Return [x, y] of the center of cell containing provided text 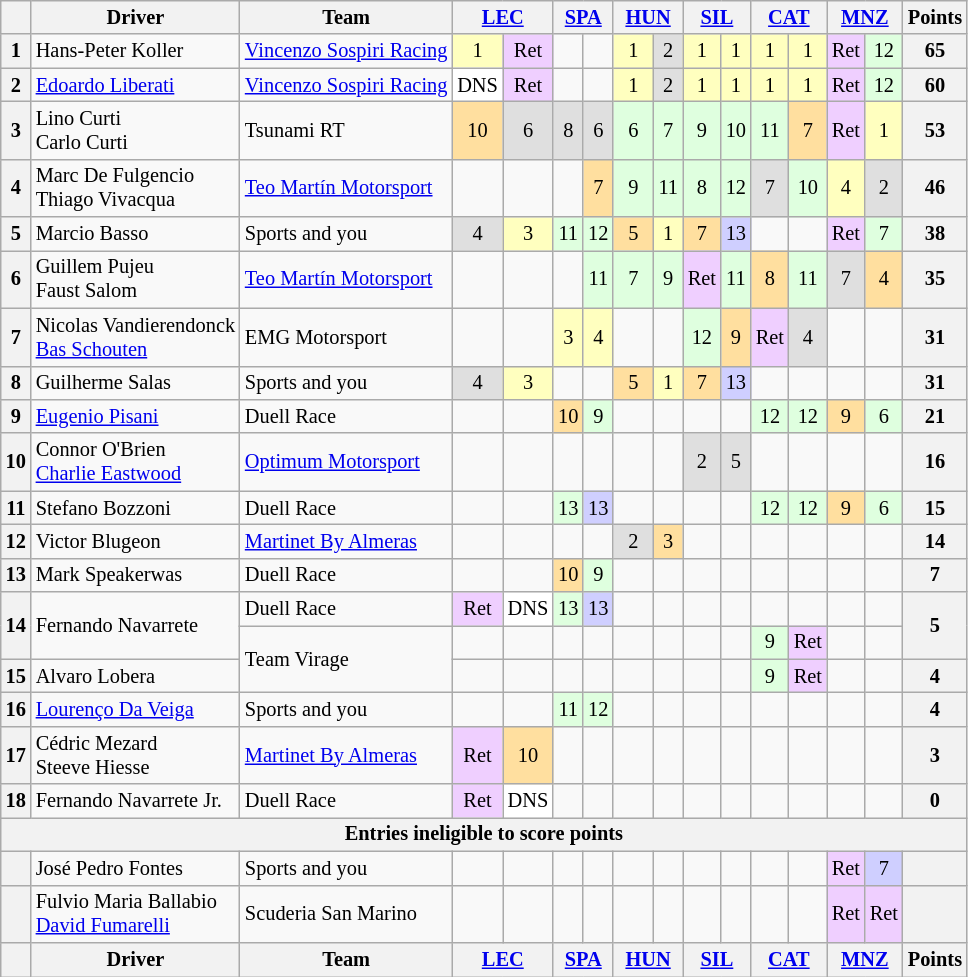
Lino Curti Carlo Curti [136, 130]
Victor Blugeon [136, 541]
Lourenço Da Veiga [136, 709]
35 [935, 279]
Connor O'Brien Charlie Eastwood [136, 462]
17 [16, 755]
Marc De Fulgencio Thiago Vivacqua [136, 188]
Edoardo Liberati [136, 85]
Scuderia San Marino [346, 914]
65 [935, 51]
Hans-Peter Koller [136, 51]
Fernando Navarrete Jr. [136, 801]
Mark Speakerwas [136, 575]
Guilherme Salas [136, 383]
Fulvio Maria Ballabio David Fumarelli [136, 914]
Fernando Navarrete [136, 626]
18 [16, 801]
Optimum Motorsport [346, 462]
Alvaro Lobera [136, 676]
Marcio Basso [136, 234]
Tsunami RT [346, 130]
53 [935, 130]
Eugenio Pisani [136, 416]
Entries ineligible to score points [484, 834]
Stefano Bozzoni [136, 508]
0 [935, 801]
Cédric Mezard Steeve Hiesse [136, 755]
Team Virage [346, 658]
Guillem Pujeu Faust Salom [136, 279]
60 [935, 85]
Nicolas Vandierendonck Bas Schouten [136, 337]
José Pedro Fontes [136, 868]
46 [935, 188]
21 [935, 416]
EMG Motorsport [346, 337]
38 [935, 234]
